Locate the cell with the specified text and output its (x, y) center coordinate. 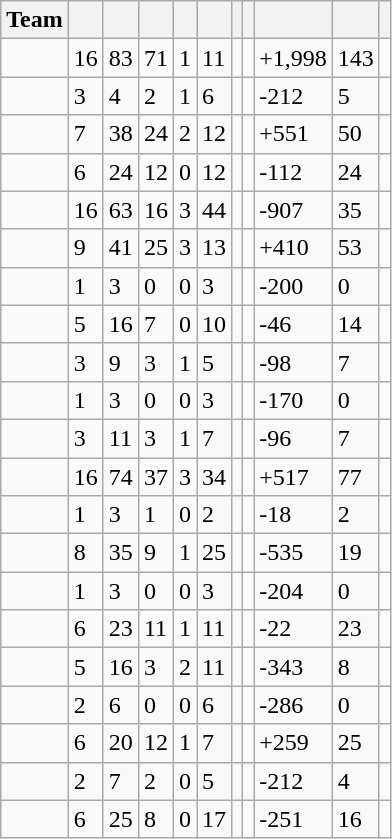
50 (356, 134)
44 (214, 210)
17 (214, 819)
37 (156, 477)
+259 (294, 743)
-112 (294, 172)
-204 (294, 591)
+551 (294, 134)
20 (120, 743)
-22 (294, 629)
41 (120, 248)
+1,998 (294, 58)
-96 (294, 438)
19 (356, 553)
143 (356, 58)
Team (35, 20)
-46 (294, 324)
-251 (294, 819)
83 (120, 58)
-18 (294, 515)
+517 (294, 477)
63 (120, 210)
-907 (294, 210)
+410 (294, 248)
74 (120, 477)
-200 (294, 286)
13 (214, 248)
-343 (294, 667)
34 (214, 477)
10 (214, 324)
-286 (294, 705)
14 (356, 324)
-535 (294, 553)
77 (356, 477)
-98 (294, 362)
38 (120, 134)
-170 (294, 400)
71 (156, 58)
53 (356, 248)
